Identify which cell holds the provided text, then report its [X, Y] central coordinate. 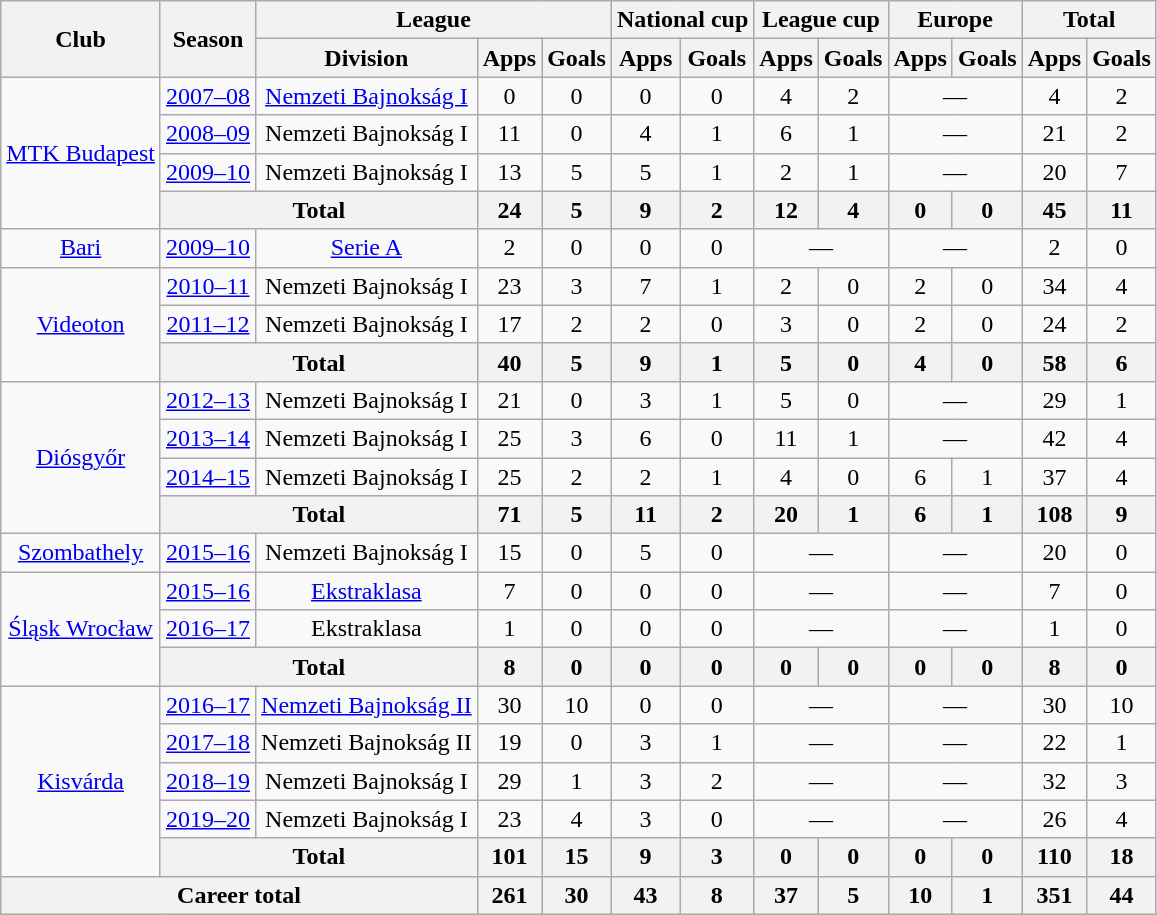
MTK Budapest [81, 153]
108 [1054, 515]
42 [1054, 438]
Kisvárda [81, 781]
Career total [239, 895]
110 [1054, 857]
13 [509, 172]
32 [1054, 781]
Season [208, 39]
2010–11 [208, 286]
2019–20 [208, 819]
Videoton [81, 324]
261 [509, 895]
18 [1122, 857]
2018–19 [208, 781]
34 [1054, 286]
2007–08 [208, 96]
45 [1054, 210]
2011–12 [208, 324]
43 [645, 895]
71 [509, 515]
2013–14 [208, 438]
12 [786, 210]
Śląsk Wrocław [81, 629]
58 [1054, 362]
22 [1054, 743]
Bari [81, 248]
40 [509, 362]
2014–15 [208, 477]
44 [1122, 895]
League [434, 20]
Diósgyőr [81, 457]
2012–13 [208, 400]
Club [81, 39]
2008–09 [208, 134]
17 [509, 324]
101 [509, 857]
2017–18 [208, 743]
National cup [682, 20]
26 [1054, 819]
Szombathely [81, 553]
League cup [821, 20]
Europe [955, 20]
Serie A [367, 248]
19 [509, 743]
Division [367, 58]
351 [1054, 895]
